From the cell containing the given text, extract its center point as [X, Y] coordinate. 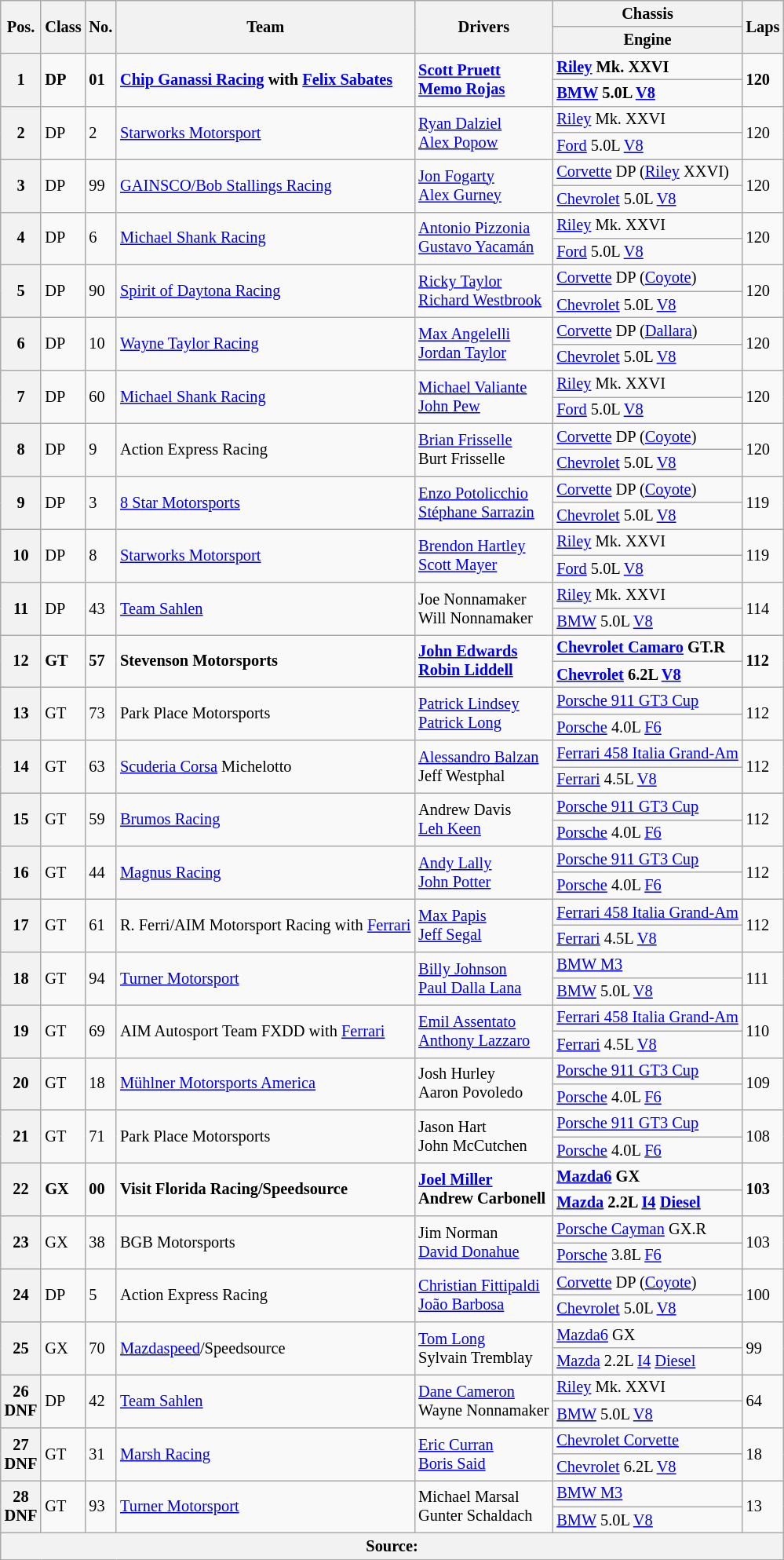
Enzo Potolicchio Stéphane Sarrazin [483, 502]
Marsh Racing [265, 1454]
No. [100, 27]
Michael Valiante John Pew [483, 397]
17 [21, 925]
23 [21, 1242]
60 [100, 397]
Max Papis Jeff Segal [483, 925]
90 [100, 290]
Eric Curran Boris Said [483, 1454]
57 [100, 661]
Class [63, 27]
114 [763, 608]
Corvette DP (Dallara) [647, 331]
Andy Lally John Potter [483, 871]
Christian Fittipaldi João Barbosa [483, 1295]
Andrew Davis Leh Keen [483, 820]
Alessandro Balzan Jeff Westphal [483, 766]
Tom Long Sylvain Tremblay [483, 1347]
Corvette DP (Riley XXVI) [647, 172]
Engine [647, 40]
110 [763, 1030]
Scuderia Corsa Michelotto [265, 766]
Patrick Lindsey Patrick Long [483, 713]
Scott Pruett Memo Rojas [483, 80]
61 [100, 925]
Chevrolet Camaro GT.R [647, 648]
100 [763, 1295]
7 [21, 397]
38 [100, 1242]
01 [100, 80]
59 [100, 820]
R. Ferri/AIM Motorsport Racing with Ferrari [265, 925]
Joe Nonnamaker Will Nonnamaker [483, 608]
Antonio Pizzonia Gustavo Yacamán [483, 239]
Michael Marsal Gunter Schaldach [483, 1506]
1 [21, 80]
Josh Hurley Aaron Povoledo [483, 1083]
8 Star Motorsports [265, 502]
43 [100, 608]
Porsche Cayman GX.R [647, 1229]
AIM Autosport Team FXDD with Ferrari [265, 1030]
70 [100, 1347]
Brendon Hartley Scott Mayer [483, 554]
19 [21, 1030]
Jon Fogarty Alex Gurney [483, 185]
93 [100, 1506]
69 [100, 1030]
109 [763, 1083]
Chevrolet Corvette [647, 1441]
GAINSCO/Bob Stallings Racing [265, 185]
71 [100, 1137]
21 [21, 1137]
Jason Hart John McCutchen [483, 1137]
Stevenson Motorsports [265, 661]
111 [763, 978]
28DNF [21, 1506]
Source: [392, 1546]
42 [100, 1401]
BGB Motorsports [265, 1242]
20 [21, 1083]
Chip Ganassi Racing with Felix Sabates [265, 80]
Mühlner Motorsports America [265, 1083]
12 [21, 661]
Joel Miller Andrew Carbonell [483, 1189]
00 [100, 1189]
Max Angelelli Jordan Taylor [483, 344]
31 [100, 1454]
22 [21, 1189]
24 [21, 1295]
4 [21, 239]
11 [21, 608]
64 [763, 1401]
Chassis [647, 13]
Visit Florida Racing/Speedsource [265, 1189]
94 [100, 978]
Brumos Racing [265, 820]
63 [100, 766]
Mazdaspeed/Speedsource [265, 1347]
Jim Norman David Donahue [483, 1242]
Brian Frisselle Burt Frisselle [483, 449]
44 [100, 871]
Billy Johnson Paul Dalla Lana [483, 978]
15 [21, 820]
Laps [763, 27]
Emil Assentato Anthony Lazzaro [483, 1030]
Ryan Dalziel Alex Popow [483, 132]
Magnus Racing [265, 871]
14 [21, 766]
Porsche 3.8L F6 [647, 1255]
Drivers [483, 27]
Wayne Taylor Racing [265, 344]
27DNF [21, 1454]
25 [21, 1347]
73 [100, 713]
Spirit of Daytona Racing [265, 290]
16 [21, 871]
Dane Cameron Wayne Nonnamaker [483, 1401]
Pos. [21, 27]
John Edwards Robin Liddell [483, 661]
108 [763, 1137]
26DNF [21, 1401]
Team [265, 27]
Ricky Taylor Richard Westbrook [483, 290]
